For the text-containing cell, return its midpoint in [X, Y] coordinate format. 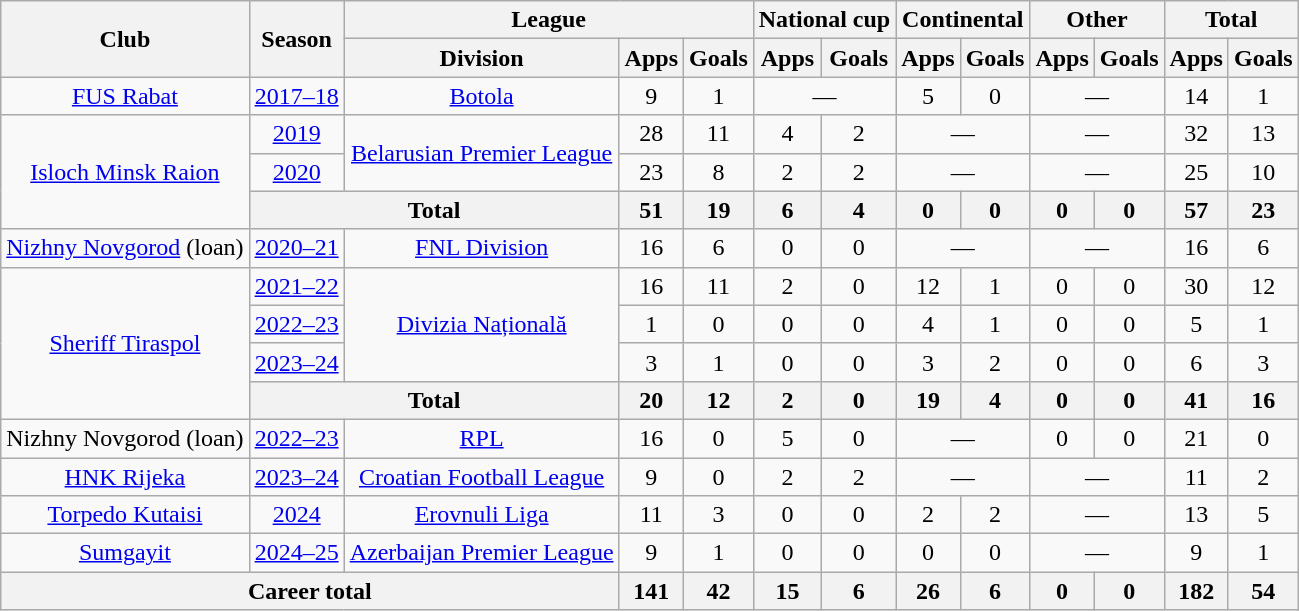
HNK Rijeka [125, 477]
15 [787, 591]
2020 [296, 172]
Season [296, 39]
Career total [310, 591]
21 [1196, 438]
30 [1196, 286]
Continental [963, 20]
2024 [296, 515]
2020–21 [296, 248]
2017–18 [296, 96]
141 [651, 591]
2019 [296, 134]
RPL [482, 438]
42 [719, 591]
Divizia Națională [482, 324]
Club [125, 39]
League [548, 20]
57 [1196, 210]
Botola [482, 96]
20 [651, 400]
Belarusian Premier League [482, 153]
28 [651, 134]
26 [928, 591]
10 [1263, 172]
FNL Division [482, 248]
Azerbaijan Premier League [482, 553]
8 [719, 172]
Croatian Football League [482, 477]
Erovnuli Liga [482, 515]
FUS Rabat [125, 96]
Isloch Minsk Raion [125, 172]
182 [1196, 591]
Torpedo Kutaisi [125, 515]
Sheriff Tiraspol [125, 343]
National cup [824, 20]
Sumgayit [125, 553]
54 [1263, 591]
51 [651, 210]
Division [482, 58]
14 [1196, 96]
32 [1196, 134]
41 [1196, 400]
Other [1097, 20]
2021–22 [296, 286]
2024–25 [296, 553]
25 [1196, 172]
